Pinpoint the cell where the given text exists, returning its (x, y) midpoint coordinate. 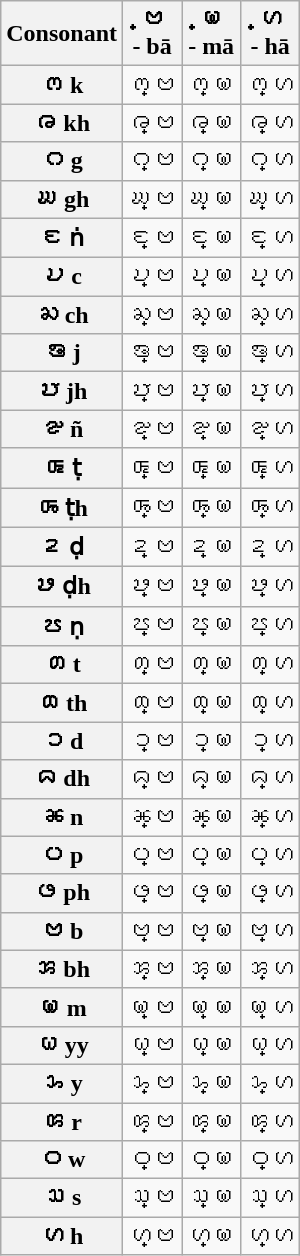
𑄕𑄳𑄦 (270, 626)
𑄏 jh (62, 391)
𑄞 bh (62, 969)
𑄠 yy (62, 1045)
𑄤 w (62, 1160)
𑄑𑄳𑄟 (212, 468)
𑄈𑄳𑄟 (212, 123)
𑄦𑄳𑄟 (212, 1236)
𑄛𑄳𑄟 (212, 855)
𑄛𑄳𑄝 (152, 855)
𑄔𑄳𑄟 (212, 587)
𑄙𑄳𑄦 (270, 779)
𑄙𑄳𑄟 (212, 779)
𑄌𑄳𑄦 (270, 277)
𑄠𑄳𑄝 (152, 1045)
𑄌𑄳𑄝 (152, 277)
𑄝𑄳𑄦 (270, 931)
𑄳𑄝- bā (152, 34)
𑄘𑄳𑄟 (212, 741)
𑄗𑄳𑄦 (270, 703)
𑄈𑄳𑄝 (152, 123)
𑄎𑄳𑄝 (152, 353)
𑄓𑄳𑄝 (152, 547)
𑄇𑄳𑄟 (212, 85)
𑄜 ph (62, 893)
𑄢𑄳𑄟 (212, 1121)
𑄊𑄳𑄝 (152, 199)
𑄤𑄳𑄦 (270, 1160)
𑄕 ṇ (62, 626)
𑄜𑄳𑄟 (212, 893)
𑄟𑄳𑄦 (270, 1007)
𑄢 r (62, 1121)
𑄊𑄳𑄦 (270, 199)
𑄗 th (62, 703)
𑄢𑄳𑄦 (270, 1121)
𑄓𑄳𑄦 (270, 547)
𑄤𑄳𑄝 (152, 1160)
𑄍𑄳𑄦 (270, 315)
𑄑 ṭ (62, 468)
𑄡𑄳𑄦 (270, 1083)
𑄥 s (62, 1198)
𑄥𑄳𑄦 (270, 1198)
𑄒𑄳𑄝 (152, 508)
𑄗𑄳𑄝 (152, 703)
𑄥𑄳𑄝 (152, 1198)
𑄍 ch (62, 315)
𑄞𑄳𑄦 (270, 969)
𑄈 kh (62, 123)
𑄟𑄳𑄟 (212, 1007)
𑄇𑄳𑄝 (152, 85)
𑄟 m (62, 1007)
𑄠𑄳𑄦 (270, 1045)
𑄎𑄳𑄟 (212, 353)
𑄍𑄳𑄟 (212, 315)
𑄒 ṭh (62, 508)
𑄚𑄳𑄝 (152, 817)
𑄳𑄦- hā (270, 34)
𑄙 dh (62, 779)
𑄒𑄳𑄟 (212, 508)
𑄘𑄳𑄝 (152, 741)
𑄕𑄳𑄝 (152, 626)
𑄌𑄳𑄟 (212, 277)
𑄍𑄳𑄝 (152, 315)
𑄡𑄳𑄝 (152, 1083)
𑄝𑄳𑄝 (152, 931)
𑄊𑄳𑄟 (212, 199)
𑄘 d (62, 741)
𑄙𑄳𑄝 (152, 779)
𑄏𑄳𑄟 (212, 391)
𑄡 y (62, 1083)
𑄖𑄳𑄝 (152, 665)
𑄓 ḍ (62, 547)
𑄜𑄳𑄦 (270, 893)
𑄒𑄳𑄦 (270, 508)
Consonant (62, 34)
𑄖 t (62, 665)
𑄈𑄳𑄦 (270, 123)
𑄐𑄳𑄟 (212, 429)
𑄢𑄳𑄝 (152, 1121)
𑄋𑄳𑄦 (270, 238)
𑄎𑄳𑄦 (270, 353)
𑄕𑄳𑄟 (212, 626)
𑄛 p (62, 855)
𑄏𑄳𑄦 (270, 391)
𑄐𑄳𑄦 (270, 429)
𑄦 h (62, 1236)
𑄉 g (62, 161)
𑄥𑄳𑄟 (212, 1198)
𑄳𑄟- mā (212, 34)
𑄖𑄳𑄟 (212, 665)
𑄝𑄳𑄟 (212, 931)
𑄉𑄳𑄝 (152, 161)
𑄔𑄳𑄦 (270, 587)
𑄉𑄳𑄟 (212, 161)
𑄉𑄳𑄦 (270, 161)
𑄐 ñ (62, 429)
𑄜𑄳𑄝 (152, 893)
𑄑𑄳𑄦 (270, 468)
𑄟𑄳𑄝 (152, 1007)
𑄞𑄳𑄝 (152, 969)
𑄚𑄳𑄟 (212, 817)
𑄇𑄳𑄦 (270, 85)
𑄤𑄳𑄟 (212, 1160)
𑄡𑄳𑄟 (212, 1083)
𑄐𑄳𑄝 (152, 429)
𑄗𑄳𑄟 (212, 703)
𑄚𑄳𑄦 (270, 817)
𑄞𑄳𑄟 (212, 969)
𑄋𑄳𑄟 (212, 238)
𑄓𑄳𑄟 (212, 547)
𑄑𑄳𑄝 (152, 468)
𑄎 j (62, 353)
𑄊 gh (62, 199)
𑄦𑄳𑄦 (270, 1236)
𑄋 ṅ (62, 238)
𑄔𑄳𑄝 (152, 587)
𑄋𑄳𑄝 (152, 238)
𑄇 k (62, 85)
𑄛𑄳𑄦 (270, 855)
𑄚 n (62, 817)
𑄦𑄳𑄝 (152, 1236)
𑄏𑄳𑄝 (152, 391)
𑄠𑄳𑄟 (212, 1045)
𑄘𑄳𑄦 (270, 741)
𑄖𑄳𑄦 (270, 665)
𑄔 ḍh (62, 587)
𑄌 c (62, 277)
𑄝 b (62, 931)
